Find where the given text appears and provide that cell's center as [x, y] coordinate. 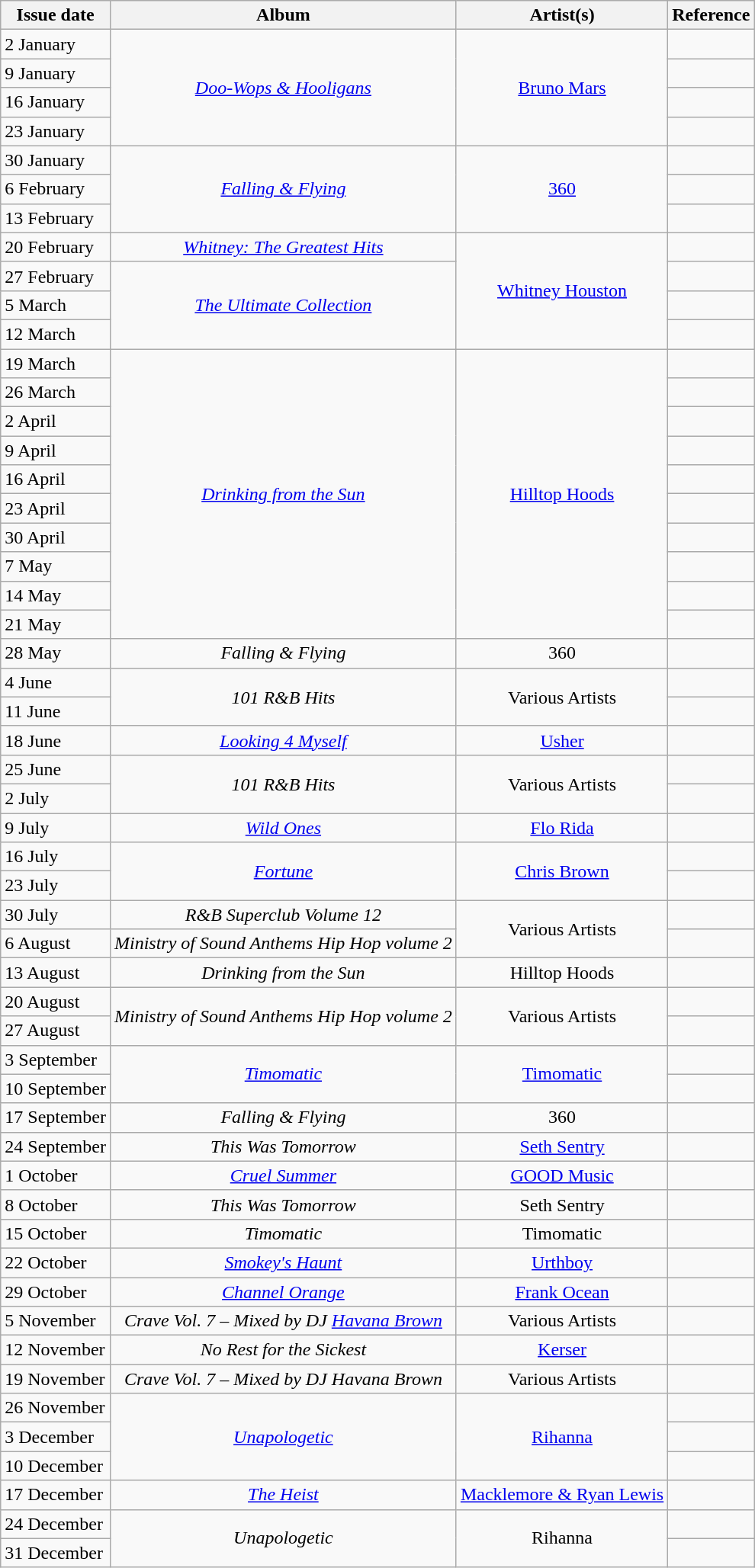
21 May [56, 624]
12 March [56, 334]
6 February [56, 189]
17 December [56, 1495]
Looking 4 Myself [283, 740]
28 May [56, 653]
27 February [56, 276]
Flo Rida [561, 827]
30 January [56, 160]
20 August [56, 1002]
25 June [56, 769]
16 January [56, 102]
19 November [56, 1379]
12 November [56, 1350]
Issue date [56, 15]
GOOD Music [561, 1175]
Frank Ocean [561, 1292]
31 December [56, 1553]
Channel Orange [283, 1292]
Whitney Houston [561, 290]
Kerser [561, 1350]
Urthboy [561, 1262]
8 October [56, 1204]
Smokey's Haunt [283, 1262]
13 August [56, 973]
24 December [56, 1524]
Fortune [283, 871]
Usher [561, 740]
4 June [56, 682]
10 September [56, 1089]
1 October [56, 1175]
9 July [56, 827]
3 September [56, 1060]
29 October [56, 1292]
10 December [56, 1466]
The Ultimate Collection [283, 305]
Cruel Summer [283, 1175]
9 April [56, 451]
5 November [56, 1321]
16 July [56, 857]
5 March [56, 305]
17 September [56, 1117]
3 December [56, 1437]
19 March [56, 364]
2 July [56, 798]
2 April [56, 422]
16 April [56, 479]
Doo-Wops & Hooligans [283, 88]
30 July [56, 915]
18 June [56, 740]
26 November [56, 1408]
Album [283, 15]
30 April [56, 537]
22 October [56, 1262]
Bruno Mars [561, 88]
2 January [56, 44]
9 January [56, 73]
24 September [56, 1146]
11 June [56, 711]
7 May [56, 566]
The Heist [283, 1495]
20 February [56, 247]
No Rest for the Sickest [283, 1350]
Artist(s) [561, 15]
23 April [56, 508]
27 August [56, 1031]
Reference [711, 15]
23 January [56, 131]
13 February [56, 218]
Chris Brown [561, 871]
Whitney: The Greatest Hits [283, 247]
15 October [56, 1233]
6 August [56, 944]
26 March [56, 393]
14 May [56, 595]
23 July [56, 886]
Wild Ones [283, 827]
R&B Superclub Volume 12 [283, 915]
Macklemore & Ryan Lewis [561, 1495]
